Search for the cell housing the specified text and yield its (x, y) center coordinate. 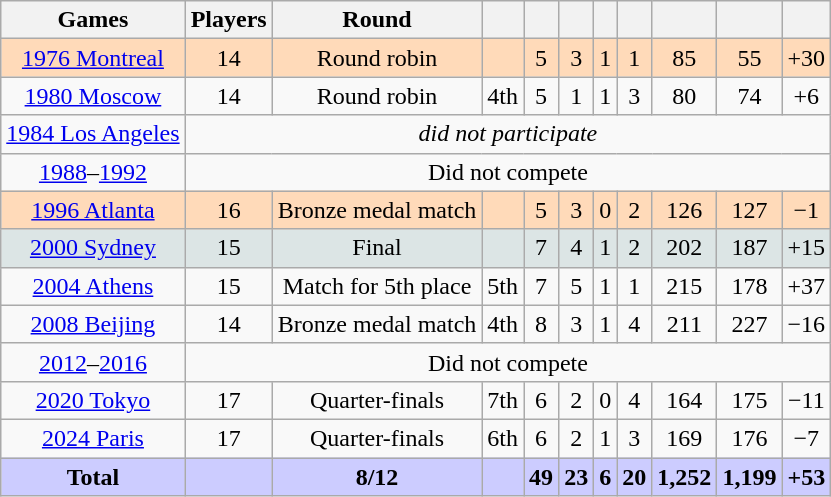
202 (684, 248)
+6 (806, 96)
164 (684, 400)
Final (377, 248)
+37 (806, 286)
1,252 (684, 477)
Games (93, 20)
−11 (806, 400)
169 (684, 438)
23 (576, 477)
2024 Paris (93, 438)
did not participate (508, 134)
1988–1992 (93, 172)
1,199 (750, 477)
211 (684, 324)
126 (684, 210)
85 (684, 58)
2004 Athens (93, 286)
Players (228, 20)
178 (750, 286)
−16 (806, 324)
127 (750, 210)
Round (377, 20)
74 (750, 96)
2008 Beijing (93, 324)
55 (750, 58)
187 (750, 248)
16 (228, 210)
Match for 5th place (377, 286)
+15 (806, 248)
6th (503, 438)
8/12 (377, 477)
227 (750, 324)
215 (684, 286)
80 (684, 96)
2020 Tokyo (93, 400)
175 (750, 400)
+53 (806, 477)
49 (542, 477)
20 (634, 477)
1976 Montreal (93, 58)
+30 (806, 58)
2000 Sydney (93, 248)
8 (542, 324)
2012–2016 (93, 362)
Total (93, 477)
−1 (806, 210)
7th (503, 400)
176 (750, 438)
−7 (806, 438)
1996 Atlanta (93, 210)
1984 Los Angeles (93, 134)
1980 Moscow (93, 96)
5th (503, 286)
